Extract the (x, y) coordinate from the center of the cell holding the provided text.  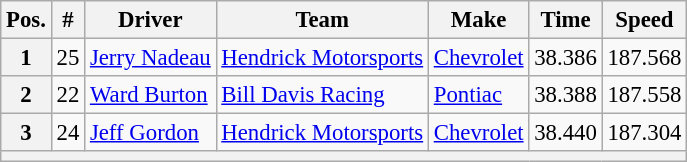
187.304 (644, 133)
2 (26, 95)
Jerry Nadeau (150, 58)
Jeff Gordon (150, 133)
38.388 (566, 95)
Pontiac (478, 95)
187.558 (644, 95)
38.386 (566, 58)
38.440 (566, 133)
25 (68, 58)
Pos. (26, 20)
187.568 (644, 58)
1 (26, 58)
22 (68, 95)
3 (26, 133)
Ward Burton (150, 95)
24 (68, 133)
# (68, 20)
Team (322, 20)
Make (478, 20)
Bill Davis Racing (322, 95)
Speed (644, 20)
Time (566, 20)
Driver (150, 20)
